Detect which cell encompasses the target text, then output its [X, Y] center coordinate. 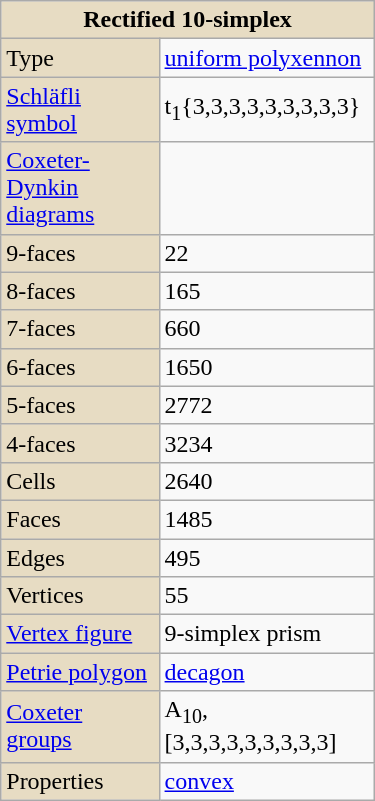
1485 [266, 519]
660 [266, 329]
165 [266, 291]
22 [266, 253]
Vertex figure [80, 634]
A10, [3,3,3,3,3,3,3,3,3] [266, 726]
9-simplex prism [266, 634]
55 [266, 596]
Coxeter-Dynkin diagrams [80, 188]
Rectified 10-simplex [188, 20]
convex [266, 781]
Faces [80, 519]
Schläfli symbol [80, 110]
Properties [80, 781]
decagon [266, 672]
495 [266, 557]
Coxeter groups [80, 726]
2772 [266, 405]
Cells [80, 481]
2640 [266, 481]
Type [80, 58]
Vertices [80, 596]
7-faces [80, 329]
6-faces [80, 367]
9-faces [80, 253]
5-faces [80, 405]
t1{3,3,3,3,3,3,3,3,3} [266, 110]
Petrie polygon [80, 672]
3234 [266, 443]
4-faces [80, 443]
1650 [266, 367]
Edges [80, 557]
8-faces [80, 291]
uniform polyxennon [266, 58]
